Find where the given text appears and provide that cell's center as [X, Y] coordinate. 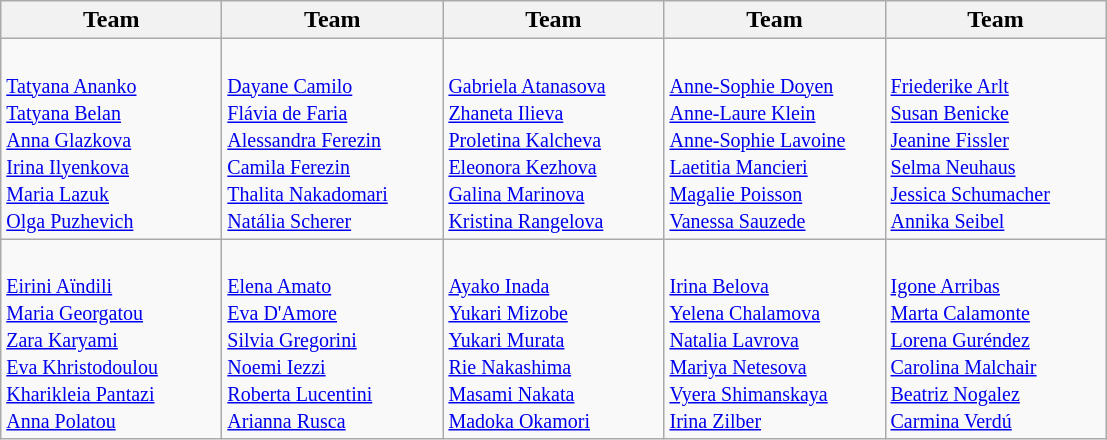
Igone ArribasMarta CalamonteLorena GuréndezCarolina MalchairBeatriz NogalezCarmina Verdú [996, 339]
Gabriela AtanasovaZhaneta IlievaProletina KalchevaEleonora KezhovaGalina MarinovaKristina Rangelova [554, 139]
Tatyana AnankoTatyana BelanAnna GlazkovaIrina IlyenkovaMaria LazukOlga Puzhevich [112, 139]
Irina BelovaYelena ChalamovaNatalia LavrovaMariya NetesovaVyera ShimanskayaIrina Zilber [774, 339]
Elena AmatoEva D'AmoreSilvia GregoriniNoemi IezziRoberta LucentiniArianna Rusca [332, 339]
Ayako InadaYukari MizobeYukari MurataRie NakashimaMasami NakataMadoka Okamori [554, 339]
Anne-Sophie DoyenAnne-Laure KleinAnne-Sophie LavoineLaetitia MancieriMagalie PoissonVanessa Sauzede [774, 139]
Eirini AϊndiliMaria GeorgatouZara KaryamiEva KhristodoulouKharikleia PantaziAnna Polatou [112, 339]
Dayane CamiloFlávia de FariaAlessandra FerezinCamila FerezinThalita NakadomariNatália Scherer [332, 139]
Friederike ArltSusan BenickeJeanine FisslerSelma NeuhausJessica SchumacherAnnika Seibel [996, 139]
